Provide the (x, y) coordinate of the cell's center where the given text is located.  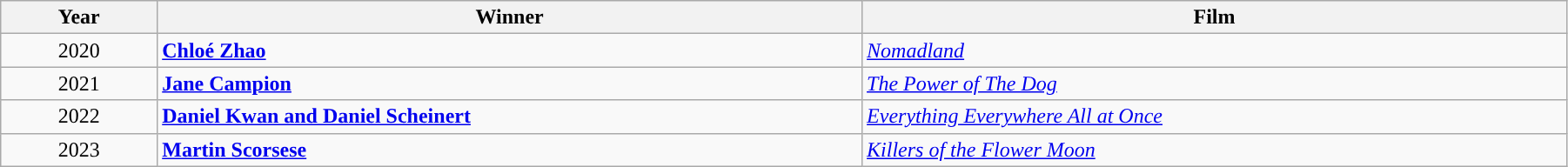
2023 (79, 150)
Film (1215, 17)
2021 (79, 83)
2022 (79, 117)
Killers of the Flower Moon (1215, 150)
Chloé Zhao (510, 50)
Jane Campion (510, 83)
2020 (79, 50)
Everything Everywhere All at Once (1215, 117)
Year (79, 17)
Nomadland (1215, 50)
Winner (510, 17)
Daniel Kwan and Daniel Scheinert (510, 117)
The Power of The Dog (1215, 83)
Martin Scorsese (510, 150)
